Identify which cell holds the provided text, then report its [x, y] central coordinate. 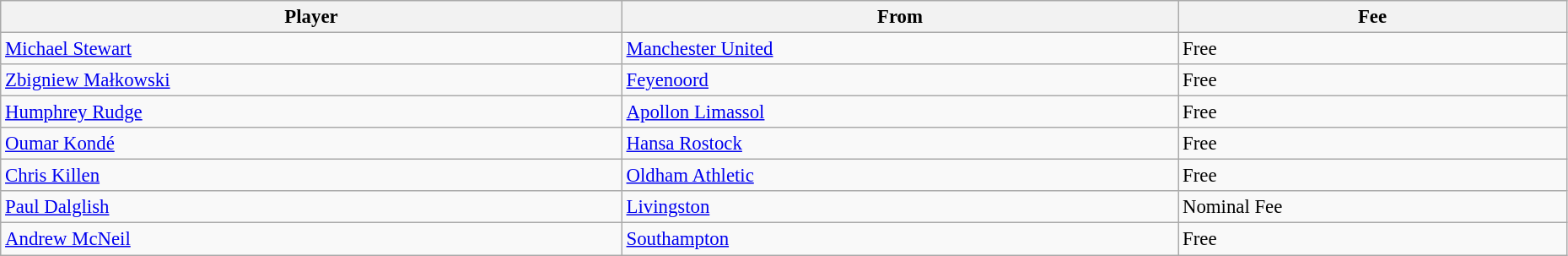
Chris Killen [311, 176]
Player [311, 17]
Hansa Rostock [899, 144]
Humphrey Rudge [311, 112]
Oldham Athletic [899, 176]
From [899, 17]
Fee [1373, 17]
Southampton [899, 239]
Feyenoord [899, 80]
Andrew McNeil [311, 239]
Zbigniew Małkowski [311, 80]
Paul Dalglish [311, 207]
Apollon Limassol [899, 112]
Nominal Fee [1373, 207]
Oumar Kondé [311, 144]
Livingston [899, 207]
Michael Stewart [311, 49]
Manchester United [899, 49]
